Detect which cell encompasses the target text, then output its (X, Y) center coordinate. 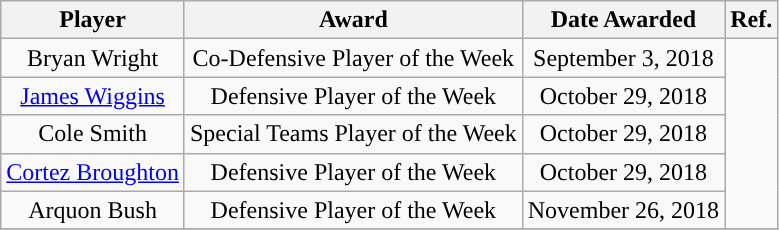
Award (353, 20)
Ref. (752, 20)
November 26, 2018 (623, 210)
Co-Defensive Player of the Week (353, 58)
September 3, 2018 (623, 58)
Date Awarded (623, 20)
Player (93, 20)
Special Teams Player of the Week (353, 134)
James Wiggins (93, 96)
Cortez Broughton (93, 172)
Bryan Wright (93, 58)
Arquon Bush (93, 210)
Cole Smith (93, 134)
